Extract the (x, y) coordinate from the center of the cell holding the provided text.  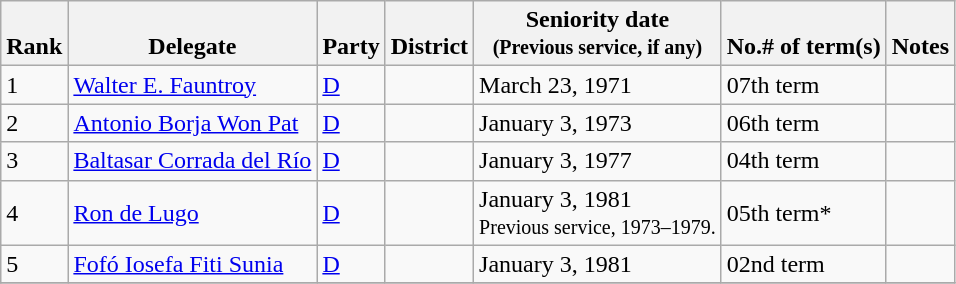
Rank (34, 34)
2 (34, 123)
January 3, 1981Previous service, 1973–1979. (598, 212)
January 3, 1981 (598, 264)
No.# of term(s) (804, 34)
District (429, 34)
January 3, 1973 (598, 123)
Seniority date(Previous service, if any) (598, 34)
March 23, 1971 (598, 85)
Party (351, 34)
Ron de Lugo (192, 212)
07th term (804, 85)
Walter E. Fauntroy (192, 85)
05th term* (804, 212)
04th term (804, 161)
January 3, 1977 (598, 161)
Antonio Borja Won Pat (192, 123)
02nd term (804, 264)
Fofó Iosefa Fiti Sunia (192, 264)
1 (34, 85)
Baltasar Corrada del Río (192, 161)
Delegate (192, 34)
3 (34, 161)
5 (34, 264)
4 (34, 212)
Notes (920, 34)
06th term (804, 123)
